Locate the cell with the specified text and output its (x, y) center coordinate. 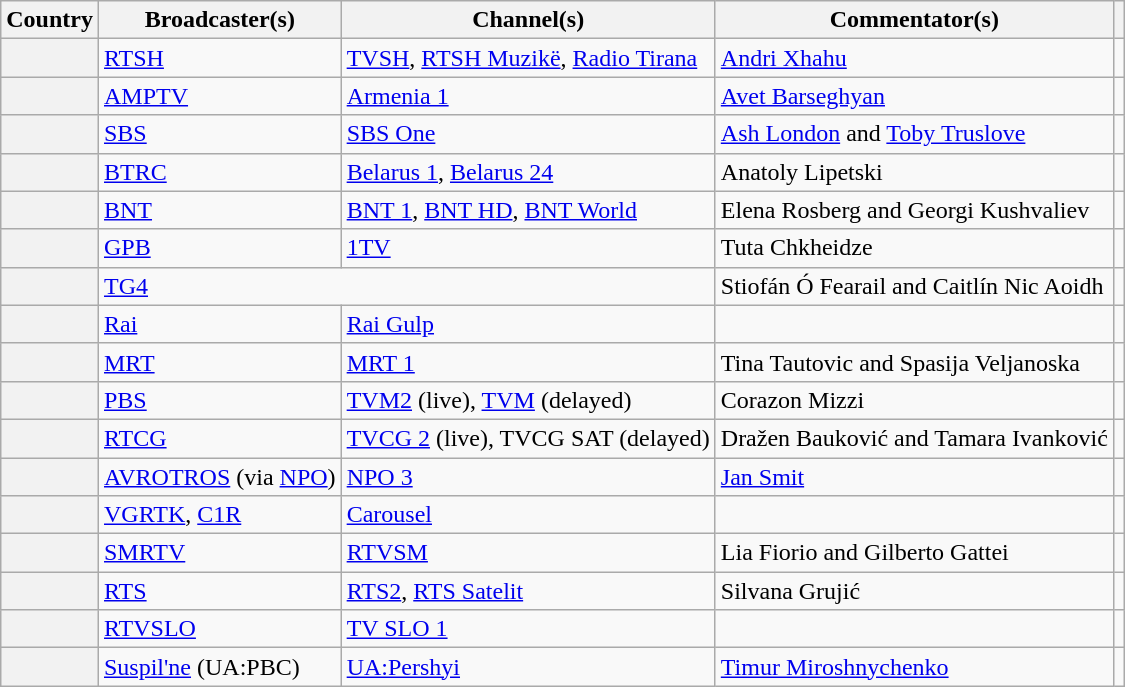
NPO 3 (528, 477)
RTCG (220, 438)
Corazon Mizzi (914, 400)
SBS One (528, 134)
BTRC (220, 172)
MRT (220, 362)
AVROTROS (via NPO) (220, 477)
Country (50, 20)
BNT 1, BNT HD, BNT World (528, 210)
VGRTK, C1R (220, 515)
TVM2 (live), TVM (delayed) (528, 400)
1TV (528, 248)
Rai (220, 324)
Avet Barseghyan (914, 96)
BNT (220, 210)
TG4 (406, 286)
RTS (220, 591)
SMRTV (220, 553)
Jan Smit (914, 477)
Silvana Grujić (914, 591)
RTVSM (528, 553)
Timur Miroshnychenko (914, 667)
Channel(s) (528, 20)
Ash London and Toby Truslove (914, 134)
RTSH (220, 58)
Stiofán Ó Fearail and Caitlín Nic Aoidh (914, 286)
Dražen Bauković and Tamara Ivanković (914, 438)
Elena Rosberg and Georgi Kushvaliev (914, 210)
TVCG 2 (live), TVCG SAT (delayed) (528, 438)
MRT 1 (528, 362)
Broadcaster(s) (220, 20)
Tuta Chkheidze (914, 248)
Lia Fiorio and Gilberto Gattei (914, 553)
Armenia 1 (528, 96)
TV SLO 1 (528, 629)
AMPTV (220, 96)
SBS (220, 134)
Belarus 1, Belarus 24 (528, 172)
Anatoly Lipetski (914, 172)
Suspil'ne (UA:PBC) (220, 667)
Commentator(s) (914, 20)
Rai Gulp (528, 324)
GPB (220, 248)
TVSH, RTSH Muzikë, Radio Tirana (528, 58)
Andri Xhahu (914, 58)
Carousel (528, 515)
UA:Pershyi (528, 667)
Tina Tautovic and Spasija Veljanoska (914, 362)
RTVSLO (220, 629)
RTS2, RTS Satelit (528, 591)
PBS (220, 400)
